For the text-containing cell, return its midpoint in [X, Y] coordinate format. 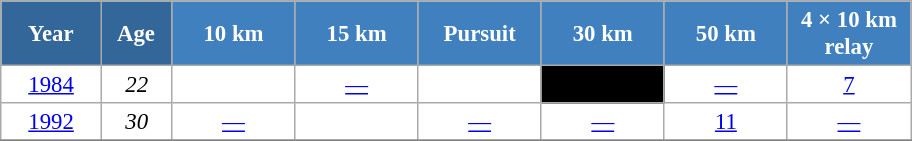
Age [136, 34]
22 [136, 85]
30 [136, 122]
1984 [52, 85]
7 [848, 85]
50 km [726, 34]
30 km [602, 34]
10 km [234, 34]
Year [52, 34]
4 × 10 km relay [848, 34]
11 [726, 122]
Pursuit [480, 34]
15 km [356, 34]
1992 [52, 122]
